Extract the (X, Y) coordinate from the center of the cell holding the provided text.  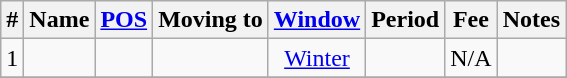
1 (12, 58)
# (12, 20)
Fee (471, 20)
Moving to (211, 20)
Winter (316, 58)
Period (406, 20)
Window (316, 20)
N/A (471, 58)
Notes (531, 20)
POS (124, 20)
Name (60, 20)
